For the text-containing cell, return its midpoint in (x, y) coordinate format. 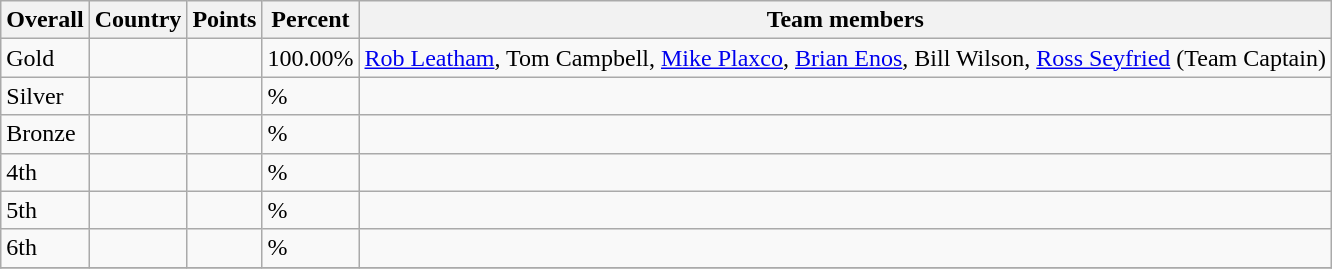
Bronze (45, 134)
6th (45, 248)
Country (138, 20)
Points (224, 20)
4th (45, 172)
Gold (45, 58)
Rob Leatham, Tom Campbell, Mike Plaxco, Brian Enos, Bill Wilson, Ross Seyfried (Team Captain) (845, 58)
Silver (45, 96)
100.00% (310, 58)
Team members (845, 20)
5th (45, 210)
Percent (310, 20)
Overall (45, 20)
